Locate the cell with the specified text and output its (x, y) center coordinate. 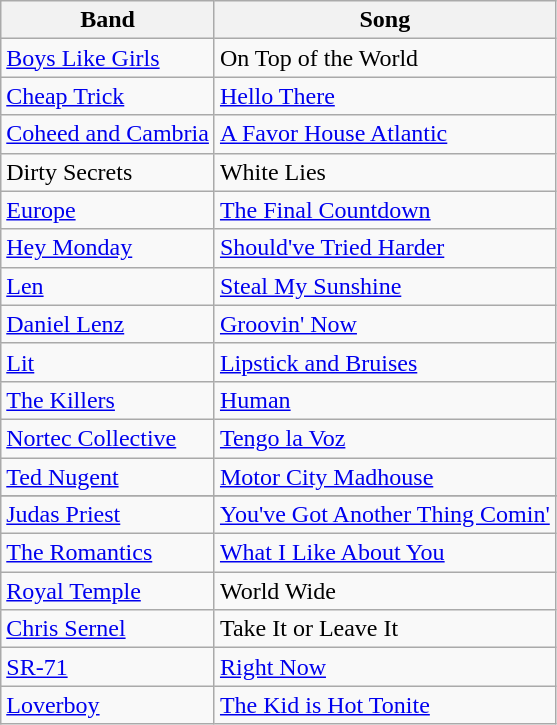
Band (108, 20)
Take It or Leave It (384, 629)
SR-71 (108, 667)
Boys Like Girls (108, 58)
Right Now (384, 667)
The Killers (108, 400)
Ted Nugent (108, 477)
Tengo la Voz (384, 438)
Loverboy (108, 705)
Lit (108, 362)
Lipstick and Bruises (384, 362)
Hello There (384, 96)
The Final Countdown (384, 210)
Europe (108, 210)
Dirty Secrets (108, 172)
You've Got Another Thing Comin' (384, 515)
Human (384, 400)
Hey Monday (108, 248)
What I Like About You (384, 553)
Nortec Collective (108, 438)
The Kid is Hot Tonite (384, 705)
Groovin' Now (384, 324)
A Favor House Atlantic (384, 134)
Len (108, 286)
On Top of the World (384, 58)
Daniel Lenz (108, 324)
World Wide (384, 591)
Song (384, 20)
Judas Priest (108, 515)
Cheap Trick (108, 96)
Should've Tried Harder (384, 248)
Royal Temple (108, 591)
Steal My Sunshine (384, 286)
Motor City Madhouse (384, 477)
Chris Sernel (108, 629)
The Romantics (108, 553)
White Lies (384, 172)
Coheed and Cambria (108, 134)
